For the text-containing cell, return its midpoint in [X, Y] coordinate format. 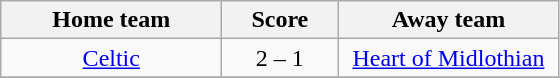
Score [280, 20]
Heart of Midlothian [448, 58]
2 – 1 [280, 58]
Home team [112, 20]
Celtic [112, 58]
Away team [448, 20]
